From the cell containing the given text, extract its center point as [X, Y] coordinate. 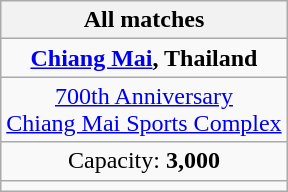
Chiang Mai, Thailand [144, 58]
All matches [144, 20]
700th AnniversaryChiang Mai Sports Complex [144, 110]
Capacity: 3,000 [144, 161]
